Pinpoint the cell where the given text exists, returning its [X, Y] midpoint coordinate. 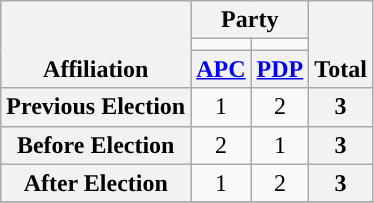
After Election [96, 183]
PDP [280, 69]
Before Election [96, 145]
Affiliation [96, 44]
Party [250, 20]
Previous Election [96, 107]
Total [341, 44]
APC [221, 69]
